Pinpoint the cell where the given text exists, returning its (X, Y) midpoint coordinate. 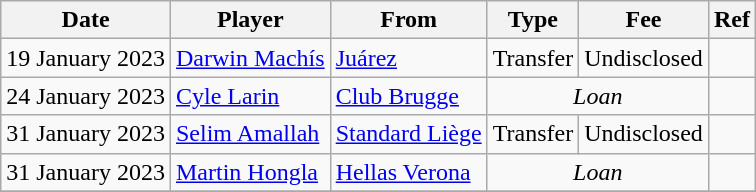
Juárez (408, 58)
Ref (732, 20)
Martin Hongla (250, 172)
Player (250, 20)
Hellas Verona (408, 172)
Date (86, 20)
Cyle Larin (250, 96)
From (408, 20)
Standard Liège (408, 134)
24 January 2023 (86, 96)
19 January 2023 (86, 58)
Selim Amallah (250, 134)
Type (533, 20)
Fee (644, 20)
Club Brugge (408, 96)
Darwin Machís (250, 58)
